Detect which cell encompasses the target text, then output its [x, y] center coordinate. 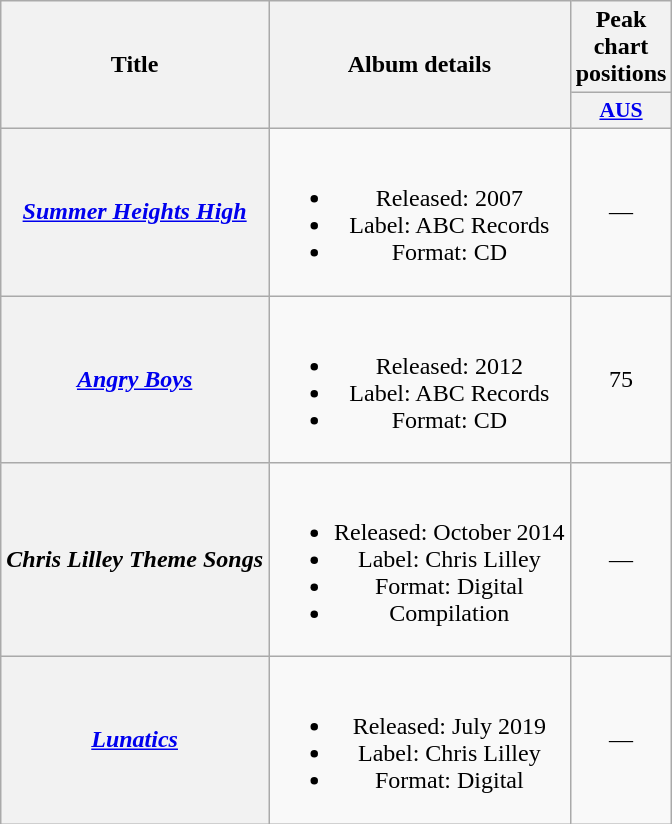
Album details [419, 65]
Angry Boys [135, 380]
Title [135, 65]
Chris Lilley Theme Songs [135, 560]
75 [621, 380]
Peak chart positions [621, 47]
Summer Heights High [135, 212]
Released: July 2019Label: Chris LilleyFormat: Digital [419, 740]
AUS [621, 111]
Released: 2012Label: ABC RecordsFormat: CD [419, 380]
Released: 2007Label: ABC RecordsFormat: CD [419, 212]
Released: October 2014Label: Chris LilleyFormat: DigitalCompilation [419, 560]
Lunatics [135, 740]
